Output the [X, Y] coordinate of the center of the cell containing the given text.  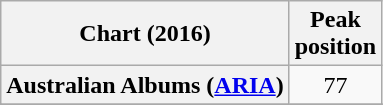
Peakposition [335, 34]
Chart (2016) [145, 34]
Australian Albums (ARIA) [145, 85]
77 [335, 85]
